Determine the [x, y] coordinate at the center of the cell enclosing the given text.  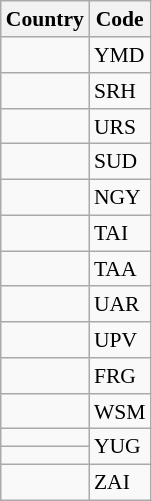
FRG [120, 376]
WSM [120, 411]
YUG [120, 447]
Code [120, 19]
UAR [120, 304]
NGY [120, 197]
TAA [120, 269]
SUD [120, 162]
URS [120, 126]
TAI [120, 233]
UPV [120, 340]
YMD [120, 55]
SRH [120, 91]
Country [45, 19]
ZAI [120, 482]
